Capture the cell that displays the provided text and extract its [x, y] central coordinate. 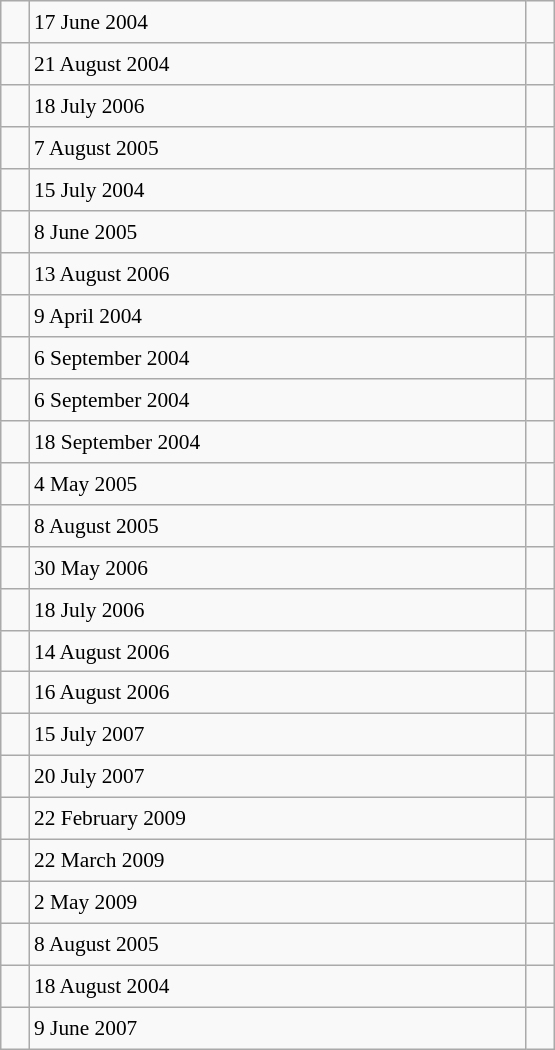
20 July 2007 [278, 777]
9 April 2004 [278, 316]
18 August 2004 [278, 986]
30 May 2006 [278, 567]
22 February 2009 [278, 819]
7 August 2005 [278, 148]
17 June 2004 [278, 22]
15 July 2004 [278, 190]
4 May 2005 [278, 483]
8 June 2005 [278, 232]
21 August 2004 [278, 64]
13 August 2006 [278, 274]
2 May 2009 [278, 903]
14 August 2006 [278, 651]
22 March 2009 [278, 861]
15 July 2007 [278, 735]
16 August 2006 [278, 693]
18 September 2004 [278, 441]
9 June 2007 [278, 1028]
